From the cell containing the given text, extract its center point as (X, Y) coordinate. 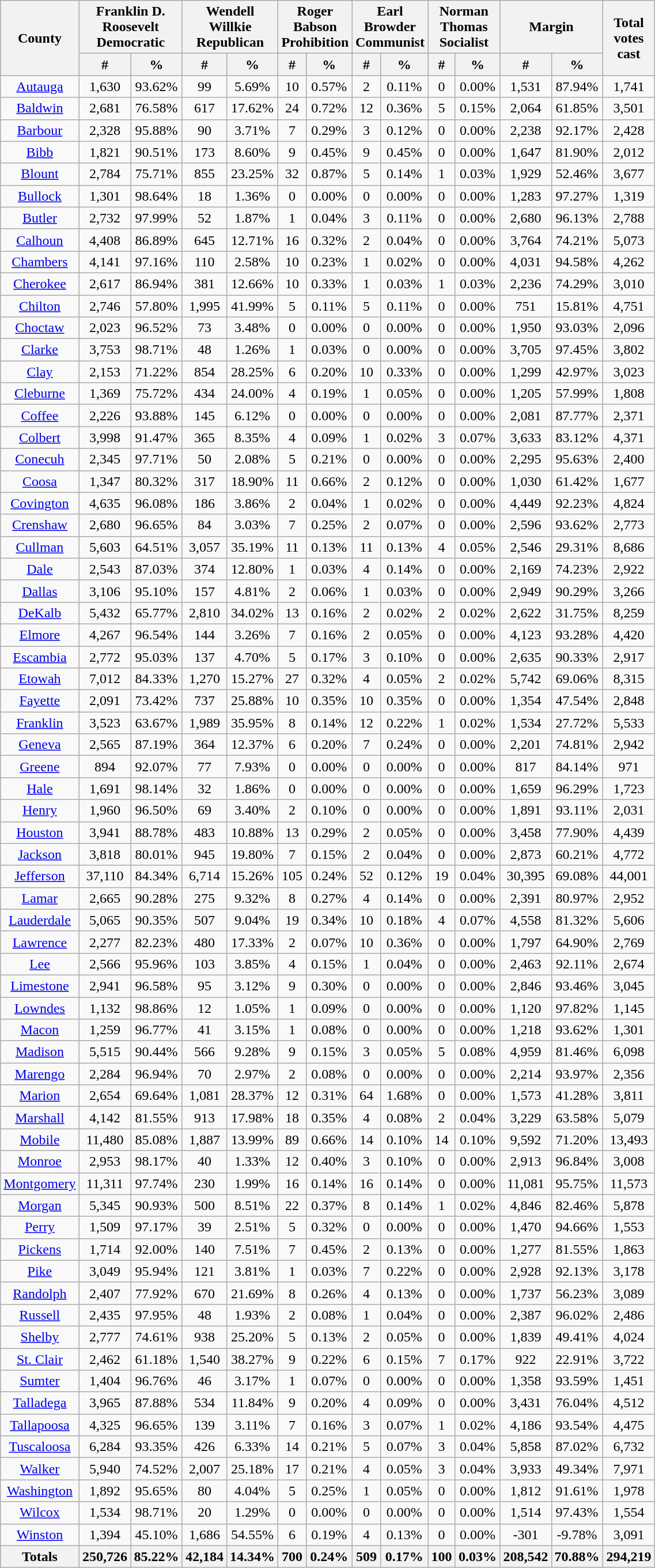
0.27% (329, 898)
365 (204, 438)
0.34% (329, 920)
2,566 (105, 964)
County (40, 38)
Franklin D. RooseveltDemocratic (130, 27)
96.94% (157, 1074)
2,064 (525, 108)
96.29% (577, 789)
69.08% (577, 876)
80.32% (157, 481)
3.17% (252, 1381)
1,863 (629, 1249)
92.07% (157, 767)
69.64% (157, 1096)
2,486 (629, 1315)
96.50% (157, 811)
2,654 (105, 1096)
96.54% (157, 635)
97.17% (157, 1227)
6,284 (105, 1447)
31.75% (577, 613)
69 (204, 811)
Coosa (40, 481)
2,226 (105, 416)
105 (293, 876)
Cullman (40, 547)
4,959 (525, 1052)
1.68% (404, 1096)
1,978 (629, 1491)
96.52% (157, 328)
97.82% (577, 1008)
15.81% (577, 306)
82.23% (157, 942)
2,007 (204, 1469)
737 (204, 701)
81.46% (577, 1052)
97.45% (577, 350)
Dale (40, 569)
2,941 (105, 986)
855 (204, 174)
94.66% (577, 1227)
Walker (40, 1469)
Jackson (40, 854)
Macon (40, 1030)
2,356 (629, 1074)
173 (204, 152)
Bibb (40, 152)
7.93% (252, 767)
13.99% (252, 1140)
73 (204, 328)
4,024 (629, 1337)
Autauga (40, 86)
2,391 (525, 898)
89 (293, 1140)
Lowndes (40, 1008)
2,345 (105, 459)
74.23% (577, 569)
8,686 (629, 547)
15.26% (252, 876)
1,797 (525, 942)
Margin (551, 27)
1,808 (629, 394)
9,592 (525, 1140)
91.61% (577, 1491)
1,145 (629, 1008)
25.18% (252, 1469)
74.29% (577, 284)
2,635 (525, 657)
1.99% (252, 1183)
96.08% (157, 503)
2,236 (525, 284)
1,404 (105, 1381)
1,205 (525, 394)
2.58% (252, 262)
97.27% (577, 196)
1,553 (629, 1227)
57.80% (157, 306)
1,677 (629, 481)
121 (204, 1271)
Butler (40, 218)
Totals (40, 1556)
56.23% (577, 1293)
2,023 (105, 328)
6.33% (252, 1447)
1,741 (629, 86)
Mobile (40, 1140)
2,169 (525, 569)
97.16% (157, 262)
2,617 (105, 284)
1,691 (105, 789)
275 (204, 898)
566 (204, 1052)
9.04% (252, 920)
6,732 (629, 1447)
3,941 (105, 832)
10.88% (252, 832)
84.14% (577, 767)
3,802 (629, 350)
2,371 (629, 416)
87.94% (577, 86)
92.17% (577, 130)
700 (293, 1556)
88.78% (157, 832)
Barbour (40, 130)
2,788 (629, 218)
4,449 (525, 503)
Montgomery (40, 1183)
4,186 (525, 1425)
27 (293, 679)
Colbert (40, 438)
2,546 (525, 547)
4,420 (629, 635)
2,810 (204, 613)
9.32% (252, 898)
100 (442, 1556)
3,045 (629, 986)
95.75% (577, 1183)
Marengo (40, 1074)
96.02% (577, 1315)
38.27% (252, 1359)
Crenshaw (40, 525)
2,201 (525, 745)
17.62% (252, 108)
3,677 (629, 174)
60.21% (577, 854)
74.61% (157, 1337)
137 (204, 657)
11,311 (105, 1183)
27.72% (577, 723)
5,065 (105, 920)
3,008 (629, 1162)
9.28% (252, 1052)
Shelby (40, 1337)
12.37% (252, 745)
145 (204, 416)
3.86% (252, 503)
1,647 (525, 152)
44,001 (629, 876)
3,266 (629, 591)
1,509 (105, 1227)
3,229 (525, 1118)
Coffee (40, 416)
80 (204, 1491)
1,989 (204, 723)
93.88% (157, 416)
2,277 (105, 942)
41.28% (577, 1096)
3.48% (252, 328)
95.88% (157, 130)
22.91% (577, 1359)
92.13% (577, 1271)
2.51% (252, 1227)
2,012 (629, 152)
1,451 (629, 1381)
23.25% (252, 174)
0.30% (329, 986)
2,463 (525, 964)
1,892 (105, 1491)
3,089 (629, 1293)
86.89% (157, 240)
3,178 (629, 1271)
2,153 (105, 372)
2,674 (629, 964)
3,811 (629, 1096)
374 (204, 569)
2,873 (525, 854)
Washington (40, 1491)
98.64% (157, 196)
2,091 (105, 701)
57.99% (577, 394)
3.03% (252, 525)
3.85% (252, 964)
4,325 (105, 1425)
2,081 (525, 416)
2,622 (525, 613)
7,971 (629, 1469)
96.84% (577, 1162)
1.29% (252, 1513)
13,493 (629, 1140)
84 (204, 525)
2,214 (525, 1074)
3.11% (252, 1425)
83.12% (577, 438)
45.10% (157, 1535)
17.98% (252, 1118)
1,319 (629, 196)
30,395 (525, 876)
2,681 (105, 108)
Wendell WillkieRepublican (230, 27)
4,846 (525, 1205)
434 (204, 394)
4,751 (629, 306)
922 (525, 1359)
4,408 (105, 240)
2,565 (105, 745)
5,533 (629, 723)
86.94% (157, 284)
93.03% (577, 328)
90.93% (157, 1205)
1.36% (252, 196)
97.74% (157, 1183)
2,031 (629, 811)
96.76% (157, 1381)
Pickens (40, 1249)
4.81% (252, 591)
5,345 (105, 1205)
28.37% (252, 1096)
35.95% (252, 723)
Talladega (40, 1403)
2,596 (525, 525)
-9.78% (577, 1535)
8,315 (629, 679)
95.65% (157, 1491)
Lawrence (40, 942)
12.71% (252, 240)
2.97% (252, 1074)
63.67% (157, 723)
12.80% (252, 569)
17 (293, 1469)
97.99% (157, 218)
74.21% (577, 240)
4,558 (525, 920)
2,848 (629, 701)
4,772 (629, 854)
1,470 (525, 1227)
1,723 (629, 789)
4.04% (252, 1491)
92.23% (577, 503)
76.58% (157, 108)
3,933 (525, 1469)
3,091 (629, 1535)
971 (629, 767)
70 (204, 1074)
Franklin (40, 723)
7,012 (105, 679)
Lamar (40, 898)
Tuscaloosa (40, 1447)
3,633 (525, 438)
670 (204, 1293)
28.25% (252, 372)
1,270 (204, 679)
93.97% (577, 1074)
94.58% (577, 262)
87.19% (157, 745)
1,821 (105, 152)
3.15% (252, 1030)
49.41% (577, 1337)
2,784 (105, 174)
34.02% (252, 613)
Geneva (40, 745)
3,818 (105, 854)
1.26% (252, 350)
509 (366, 1556)
1,030 (525, 481)
1.86% (252, 789)
Houston (40, 832)
2,400 (629, 459)
97.43% (577, 1513)
1,929 (525, 174)
Conecuh (40, 459)
96.58% (157, 986)
4.70% (252, 657)
1,514 (525, 1513)
1,891 (525, 811)
1,218 (525, 1030)
5,079 (629, 1118)
Lauderdale (40, 920)
157 (204, 591)
77.92% (157, 1293)
6.12% (252, 416)
1,369 (105, 394)
97.95% (157, 1315)
1,839 (525, 1337)
3,965 (105, 1403)
751 (525, 306)
3,431 (525, 1403)
Calhoun (40, 240)
90.35% (157, 920)
Lee (40, 964)
3.71% (252, 130)
Hale (40, 789)
1,714 (105, 1249)
0.18% (404, 920)
11,480 (105, 1140)
5,858 (525, 1447)
Morgan (40, 1205)
2,407 (105, 1293)
Marshall (40, 1118)
93.35% (157, 1447)
Monroe (40, 1162)
2,387 (525, 1315)
0.23% (329, 262)
61.42% (577, 481)
90.28% (157, 898)
74.52% (157, 1469)
Choctaw (40, 328)
2,772 (105, 657)
1,259 (105, 1030)
0.37% (329, 1205)
3.81% (252, 1271)
4,475 (629, 1425)
1,120 (525, 1008)
42,184 (204, 1556)
41 (204, 1030)
1,950 (525, 328)
1,132 (105, 1008)
92.00% (157, 1249)
1,354 (525, 701)
4,635 (105, 503)
4,123 (525, 635)
3.12% (252, 986)
6,098 (629, 1052)
2,952 (629, 898)
2,462 (105, 1359)
92.11% (577, 964)
3,764 (525, 240)
817 (525, 767)
Randolph (40, 1293)
Cherokee (40, 284)
77.90% (577, 832)
Jefferson (40, 876)
20 (204, 1513)
15.27% (252, 679)
85.08% (157, 1140)
91.47% (157, 438)
90.33% (577, 657)
2,928 (525, 1271)
77 (204, 767)
Dallas (40, 591)
25.20% (252, 1337)
11,573 (629, 1183)
24.00% (252, 394)
913 (204, 1118)
Elmore (40, 635)
Winston (40, 1535)
1,554 (629, 1513)
95 (204, 986)
1,960 (105, 811)
1,686 (204, 1535)
294,219 (629, 1556)
74.81% (577, 745)
2,238 (525, 130)
2,746 (105, 306)
2,769 (629, 942)
645 (204, 240)
1,887 (204, 1140)
37,110 (105, 876)
3.26% (252, 635)
3,523 (105, 723)
17.33% (252, 942)
93.59% (577, 1381)
4,031 (525, 262)
80.01% (157, 854)
1,531 (525, 86)
Etowah (40, 679)
93.54% (577, 1425)
97.71% (157, 459)
5,603 (105, 547)
480 (204, 942)
110 (204, 262)
Sumter (40, 1381)
317 (204, 481)
47.54% (577, 701)
64 (366, 1096)
4,439 (629, 832)
1.93% (252, 1315)
Clarke (40, 350)
69.06% (577, 679)
3,023 (629, 372)
2,777 (105, 1337)
507 (204, 920)
95.96% (157, 964)
85.22% (157, 1556)
1.05% (252, 1008)
Perry (40, 1227)
90 (204, 130)
2,917 (629, 657)
1,299 (525, 372)
11.84% (252, 1403)
65.77% (157, 613)
22 (293, 1205)
14.34% (252, 1556)
139 (204, 1425)
Cleburne (40, 394)
1,812 (525, 1491)
2,328 (105, 130)
3,057 (204, 547)
2,284 (105, 1074)
41.99% (252, 306)
95.03% (157, 657)
2,435 (105, 1315)
0.87% (329, 174)
40 (204, 1162)
93.11% (577, 811)
3,998 (105, 438)
Escambia (40, 657)
35.19% (252, 547)
52.46% (577, 174)
1,277 (525, 1249)
2,922 (629, 569)
3,722 (629, 1359)
1,995 (204, 306)
500 (204, 1205)
71.22% (157, 372)
Pike (40, 1271)
95.10% (157, 591)
5,940 (105, 1469)
8,259 (629, 613)
98.86% (157, 1008)
0.06% (329, 591)
49.34% (577, 1469)
3,010 (629, 284)
Tallapoosa (40, 1425)
103 (204, 964)
1,394 (105, 1535)
230 (204, 1183)
93.46% (577, 986)
Wilcox (40, 1513)
945 (204, 854)
364 (204, 745)
5,606 (629, 920)
Chambers (40, 262)
0.31% (329, 1096)
Bullock (40, 196)
2,295 (525, 459)
0.40% (329, 1162)
Greene (40, 767)
1.87% (252, 218)
50 (204, 459)
29.31% (577, 547)
140 (204, 1249)
4,267 (105, 635)
426 (204, 1447)
3,049 (105, 1271)
3,753 (105, 350)
46 (204, 1381)
3.40% (252, 811)
2,942 (629, 745)
1.33% (252, 1162)
Covington (40, 503)
2,543 (105, 569)
0.26% (329, 1293)
4,824 (629, 503)
Clay (40, 372)
2.08% (252, 459)
1,573 (525, 1096)
5,878 (629, 1205)
24 (293, 108)
87.03% (157, 569)
70.88% (577, 1556)
71.20% (577, 1140)
25.88% (252, 701)
75.72% (157, 394)
186 (204, 503)
Roger BabsonProhibition (316, 27)
87.02% (577, 1447)
0.57% (329, 86)
5,073 (629, 240)
76.04% (577, 1403)
4,512 (629, 1403)
3,106 (105, 591)
4,141 (105, 262)
1,630 (105, 86)
82.46% (577, 1205)
8.60% (252, 152)
87.88% (157, 1403)
75.71% (157, 174)
854 (204, 372)
64.51% (157, 547)
1,659 (525, 789)
Russell (40, 1315)
87.77% (577, 416)
95.94% (157, 1271)
8.51% (252, 1205)
Chilton (40, 306)
144 (204, 635)
81.32% (577, 920)
Limestone (40, 986)
208,542 (525, 1556)
3,705 (525, 350)
2,953 (105, 1162)
Norman ThomasSocialist (464, 27)
483 (204, 832)
-301 (525, 1535)
54.55% (252, 1535)
98.14% (157, 789)
938 (204, 1337)
1,347 (105, 481)
2,096 (629, 328)
DeKalb (40, 613)
894 (105, 767)
95.63% (577, 459)
Fayette (40, 701)
3,501 (629, 108)
11,081 (525, 1183)
Total votes cast (629, 38)
0.72% (329, 108)
84.34% (157, 876)
1,540 (204, 1359)
63.58% (577, 1118)
617 (204, 108)
Blount (40, 174)
1,358 (525, 1381)
250,726 (105, 1556)
21.69% (252, 1293)
Madison (40, 1052)
61.85% (577, 108)
5,432 (105, 613)
1,081 (204, 1096)
534 (204, 1403)
4,262 (629, 262)
2,913 (525, 1162)
19.80% (252, 854)
18.90% (252, 481)
4,371 (629, 438)
1,737 (525, 1293)
Henry (40, 811)
1,283 (525, 196)
99 (204, 86)
96.13% (577, 218)
2,732 (105, 218)
2,428 (629, 130)
Marion (40, 1096)
73.42% (157, 701)
39 (204, 1227)
381 (204, 284)
64.90% (577, 942)
8.35% (252, 438)
61.18% (157, 1359)
80.97% (577, 898)
Earl BrowderCommunist (389, 27)
12.66% (252, 284)
2,949 (525, 591)
Baldwin (40, 108)
90.44% (157, 1052)
90.51% (157, 152)
2,773 (629, 525)
90.29% (577, 591)
4,142 (105, 1118)
81.90% (577, 152)
5.69% (252, 86)
2,665 (105, 898)
96.77% (157, 1030)
2,846 (525, 986)
5,515 (105, 1052)
84.33% (157, 679)
42.97% (577, 372)
98.17% (157, 1162)
5,742 (525, 679)
93.28% (577, 635)
6,714 (204, 876)
7.51% (252, 1249)
St. Clair (40, 1359)
3,458 (525, 832)
